Search for the cell housing the specified text and yield its (x, y) center coordinate. 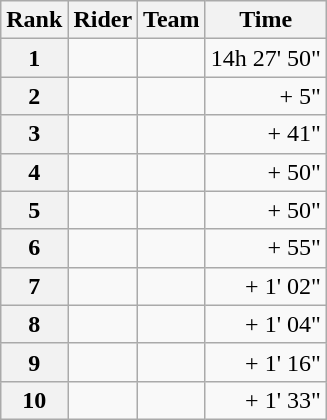
+ 1' 16" (266, 362)
Team (172, 20)
+ 1' 33" (266, 400)
6 (34, 248)
3 (34, 134)
9 (34, 362)
8 (34, 324)
+ 55" (266, 248)
Rank (34, 20)
+ 5" (266, 96)
+ 1' 04" (266, 324)
+ 1' 02" (266, 286)
Rider (103, 20)
4 (34, 172)
1 (34, 58)
10 (34, 400)
5 (34, 210)
+ 41" (266, 134)
14h 27' 50" (266, 58)
7 (34, 286)
Time (266, 20)
2 (34, 96)
